Identify which cell holds the provided text, then report its [x, y] central coordinate. 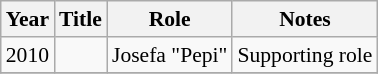
Josefa "Pepi" [170, 55]
Notes [304, 19]
2010 [28, 55]
Role [170, 19]
Title [80, 19]
Supporting role [304, 55]
Year [28, 19]
